For the text-containing cell, return its midpoint in (X, Y) coordinate format. 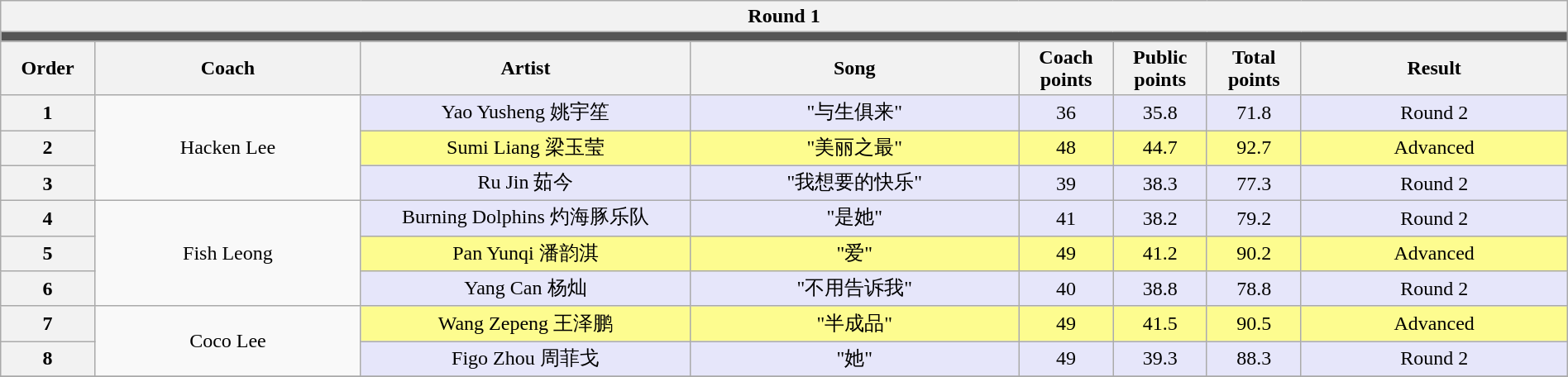
"我想要的快乐" (854, 184)
40 (1066, 289)
Pan Yunqi 潘韵淇 (525, 253)
38.8 (1160, 289)
Coach (227, 68)
Burning Dolphins 灼海豚乐队 (525, 218)
Public points (1160, 68)
77.3 (1254, 184)
"半成品" (854, 324)
"是她" (854, 218)
2 (48, 149)
1 (48, 112)
38.3 (1160, 184)
88.3 (1254, 359)
Song (854, 68)
48 (1066, 149)
Order (48, 68)
78.8 (1254, 289)
Hacken Lee (227, 148)
3 (48, 184)
Fish Leong (227, 254)
Yang Can 杨灿 (525, 289)
Figo Zhou 周菲戈 (525, 359)
"不用告诉我" (854, 289)
7 (48, 324)
71.8 (1254, 112)
"美丽之最" (854, 149)
Coach points (1066, 68)
41.5 (1160, 324)
92.7 (1254, 149)
5 (48, 253)
Round 1 (784, 17)
35.8 (1160, 112)
Total points (1254, 68)
Yao Yusheng 姚宇笙 (525, 112)
41 (1066, 218)
38.2 (1160, 218)
Sumi Liang 梁玉莹 (525, 149)
90.5 (1254, 324)
41.2 (1160, 253)
39.3 (1160, 359)
Wang Zepeng 王泽鹏 (525, 324)
8 (48, 359)
36 (1066, 112)
44.7 (1160, 149)
"与生俱来" (854, 112)
Coco Lee (227, 341)
Ru Jin 茹今 (525, 184)
4 (48, 218)
79.2 (1254, 218)
90.2 (1254, 253)
39 (1066, 184)
Artist (525, 68)
"她" (854, 359)
6 (48, 289)
Result (1434, 68)
"爱" (854, 253)
